Detect which cell encompasses the target text, then output its [X, Y] center coordinate. 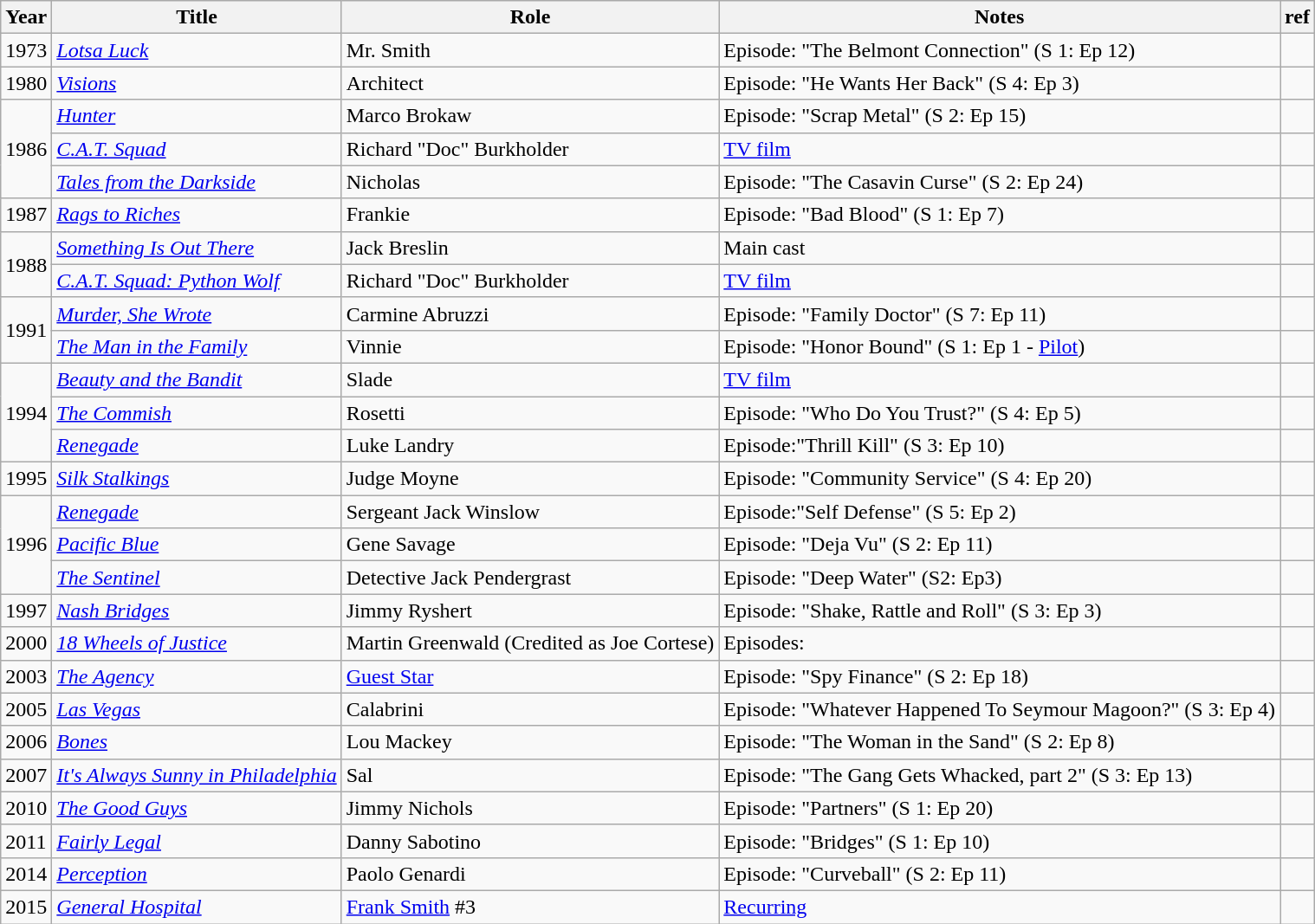
Jack Breslin [530, 248]
2003 [26, 676]
Notes [1000, 17]
Hunter [197, 116]
Slade [530, 379]
1986 [26, 149]
Guest Star [530, 676]
It's Always Sunny in Philadelphia [197, 775]
The Agency [197, 676]
Bones [197, 742]
Gene Savage [530, 545]
Episode: "Bad Blood" (S 1: Ep 7) [1000, 215]
Beauty and the Bandit [197, 379]
The Commish [197, 413]
2000 [26, 643]
Pacific Blue [197, 545]
Episode:"Self Defense" (S 5: Ep 2) [1000, 512]
Episode: "He Wants Her Back" (S 4: Ep 3) [1000, 83]
Main cast [1000, 248]
C.A.T. Squad: Python Wolf [197, 281]
Episode: "Curveball" (S 2: Ep 11) [1000, 874]
Episode: "The Woman in the Sand" (S 2: Ep 8) [1000, 742]
Episode: "Who Do You Trust?" (S 4: Ep 5) [1000, 413]
1973 [26, 50]
Paolo Genardi [530, 874]
18 Wheels of Justice [197, 643]
Marco Brokaw [530, 116]
Frank Smith #3 [530, 907]
ref [1298, 17]
C.A.T. Squad [197, 149]
2011 [26, 841]
Episode: "Deep Water" (S2: Ep3) [1000, 578]
Vinnie [530, 346]
1987 [26, 215]
Episode: "The Belmont Connection" (S 1: Ep 12) [1000, 50]
Episode: "Spy Finance" (S 2: Ep 18) [1000, 676]
Sergeant Jack Winslow [530, 512]
1980 [26, 83]
Calabrini [530, 709]
2015 [26, 907]
Nicholas [530, 182]
Tales from the Darkside [197, 182]
Lou Mackey [530, 742]
Carmine Abruzzi [530, 313]
Episodes: [1000, 643]
Episode: "Scrap Metal" (S 2: Ep 15) [1000, 116]
1991 [26, 330]
1988 [26, 264]
Recurring [1000, 907]
Title [197, 17]
Perception [197, 874]
1995 [26, 479]
Fairly Legal [197, 841]
Rags to Riches [197, 215]
Frankie [530, 215]
Lotsa Luck [197, 50]
1997 [26, 611]
Mr. Smith [530, 50]
Episode: "Shake, Rattle and Roll" (S 3: Ep 3) [1000, 611]
Episode: "The Gang Gets Whacked, part 2" (S 3: Ep 13) [1000, 775]
The Good Guys [197, 808]
Year [26, 17]
2006 [26, 742]
Architect [530, 83]
General Hospital [197, 907]
Episode: "Partners" (S 1: Ep 20) [1000, 808]
Martin Greenwald (Credited as Joe Cortese) [530, 643]
Danny Sabotino [530, 841]
1996 [26, 545]
Episode: "Deja Vu" (S 2: Ep 11) [1000, 545]
Murder, She Wrote [197, 313]
Episode: "Community Service" (S 4: Ep 20) [1000, 479]
2014 [26, 874]
Detective Jack Pendergrast [530, 578]
Silk Stalkings [197, 479]
Visions [197, 83]
Role [530, 17]
Judge Moyne [530, 479]
Episode: "Honor Bound" (S 1: Ep 1 - Pilot) [1000, 346]
2007 [26, 775]
2005 [26, 709]
Episode: "Family Doctor" (S 7: Ep 11) [1000, 313]
1994 [26, 412]
Las Vegas [197, 709]
Luke Landry [530, 446]
Jimmy Nichols [530, 808]
Sal [530, 775]
The Man in the Family [197, 346]
Jimmy Ryshert [530, 611]
Episode: "Bridges" (S 1: Ep 10) [1000, 841]
Something Is Out There [197, 248]
Episode: "Whatever Happened To Seymour Magoon?" (S 3: Ep 4) [1000, 709]
Rosetti [530, 413]
Nash Bridges [197, 611]
2010 [26, 808]
Episode:"Thrill Kill" (S 3: Ep 10) [1000, 446]
The Sentinel [197, 578]
Episode: "The Casavin Curse" (S 2: Ep 24) [1000, 182]
